Search for the cell housing the specified text and yield its (x, y) center coordinate. 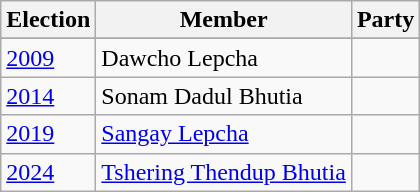
Party (385, 20)
Member (224, 20)
Dawcho Lepcha (224, 58)
2024 (48, 172)
2009 (48, 58)
Sangay Lepcha (224, 134)
2019 (48, 134)
Election (48, 20)
Sonam Dadul Bhutia (224, 96)
Tshering Thendup Bhutia (224, 172)
2014 (48, 96)
